Locate the cell with the specified text and output its [x, y] center coordinate. 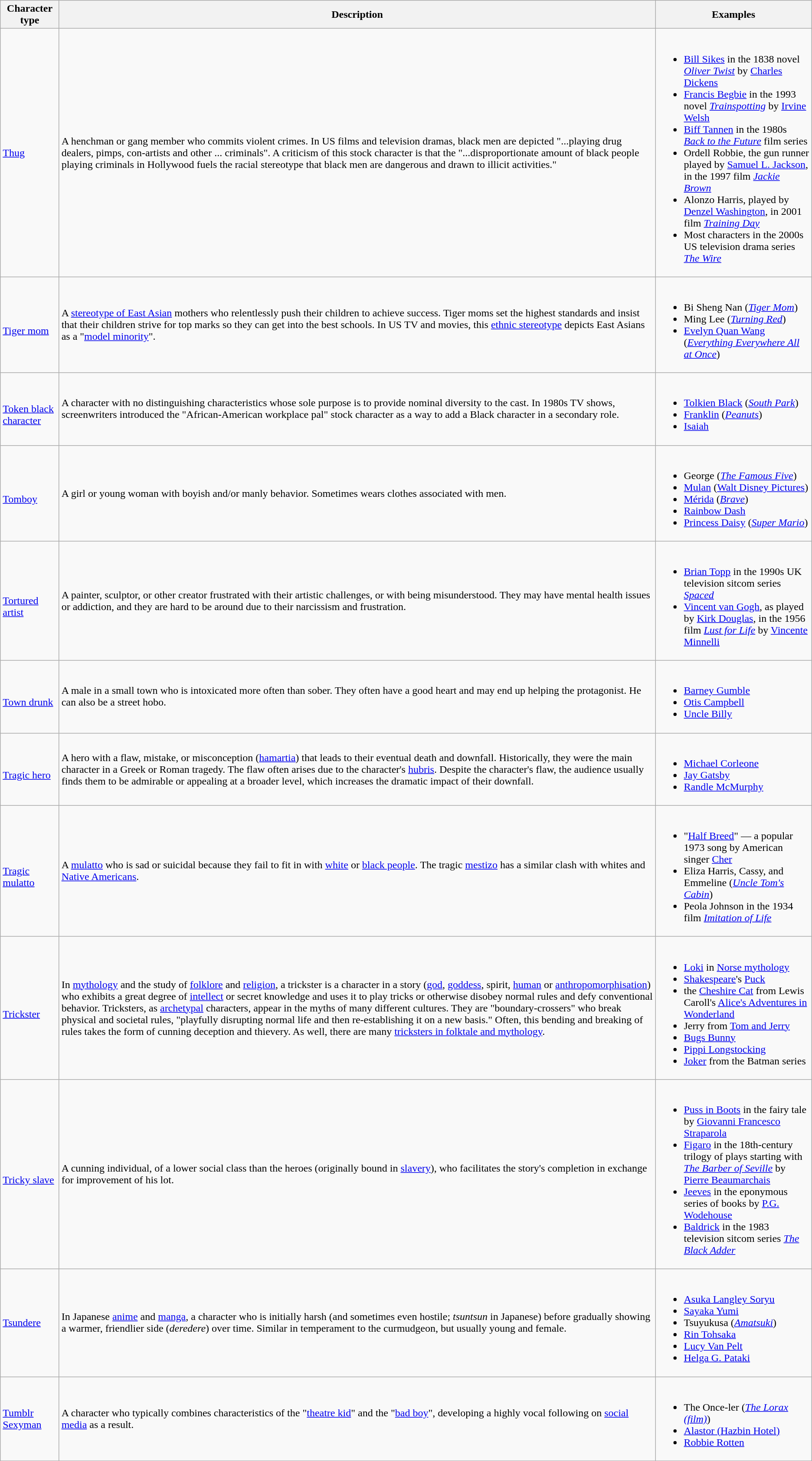
The Once-ler (The Lorax (film))Alastor (Hazbin Hotel)Robbie Rotten [733, 1418]
A girl or young woman with boyish and/or manly behavior. Sometimes wears clothes associated with men. [357, 493]
George (The Famous Five)Mulan (Walt Disney Pictures)Mérida (Brave)Rainbow DashPrincess Daisy (Super Mario) [733, 493]
Michael CorleoneJay GatsbyRandle McMurphy [733, 769]
Token black character [29, 409]
Tortured artist [29, 601]
Bi Sheng Nan (Tiger Mom)Ming Lee (Turning Red)Evelyn Quan Wang (Everything Everywhere All at Once) [733, 325]
Tomboy [29, 493]
Trickster [29, 1008]
Tragic mulatto [29, 871]
Asuka Langley SoryuSayaka YumiTsuyukusa (Amatsuki)Rin TohsakaLucy Van PeltHelga G. Pataki [733, 1323]
Description [357, 15]
Character type [29, 15]
Tumblr Sexyman [29, 1418]
Tolkien Black (South Park)Franklin (Peanuts)Isaiah [733, 409]
Tiger mom [29, 325]
Tsundere [29, 1323]
Barney GumbleOtis CampbellUncle Billy [733, 697]
Town drunk [29, 697]
Thug [29, 153]
Examples [733, 15]
Tragic hero [29, 769]
Tricky slave [29, 1174]
